Find where the given text appears and provide that cell's center as [X, Y] coordinate. 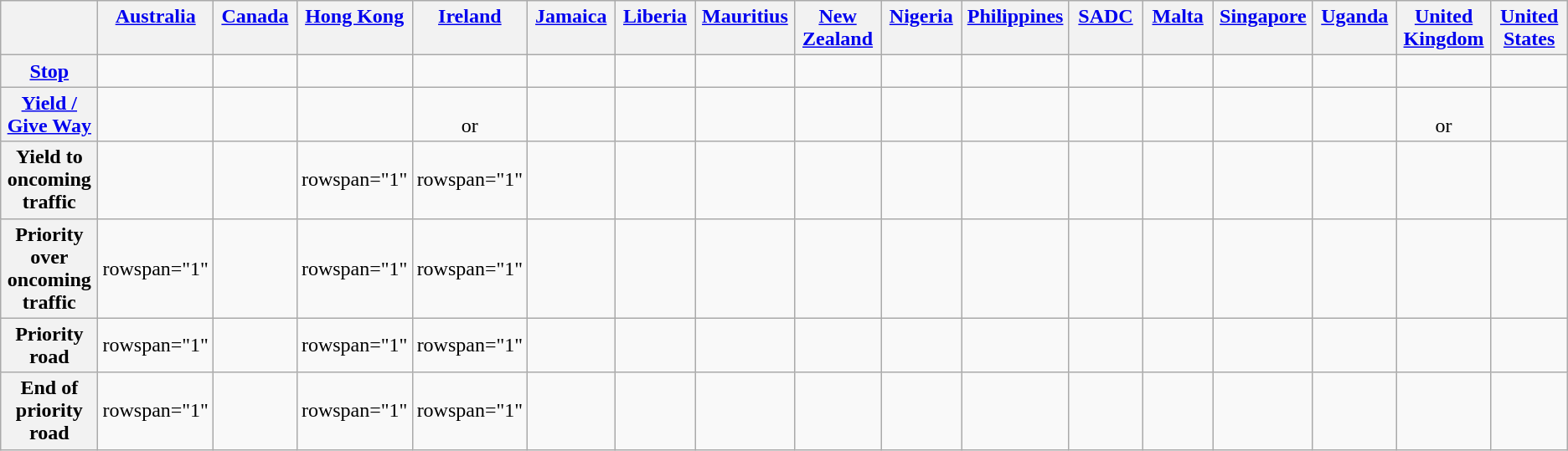
United States [1529, 28]
Nigeria [921, 28]
Jamaica [571, 28]
United Kingdom [1444, 28]
Priority road [49, 345]
End of priority road [49, 411]
Yield / Give Way [49, 114]
New Zealand [838, 28]
Australia [156, 28]
Mauritius [745, 28]
Canada [255, 28]
Yield to oncoming traffic [49, 180]
Stop [49, 71]
Hong Kong [354, 28]
Uganda [1354, 28]
SADC [1106, 28]
Liberia [655, 28]
Malta [1178, 28]
Singapore [1263, 28]
Philippines [1015, 28]
Ireland [470, 28]
Priority over oncoming traffic [49, 268]
